From the cell containing the given text, extract its center point as (x, y) coordinate. 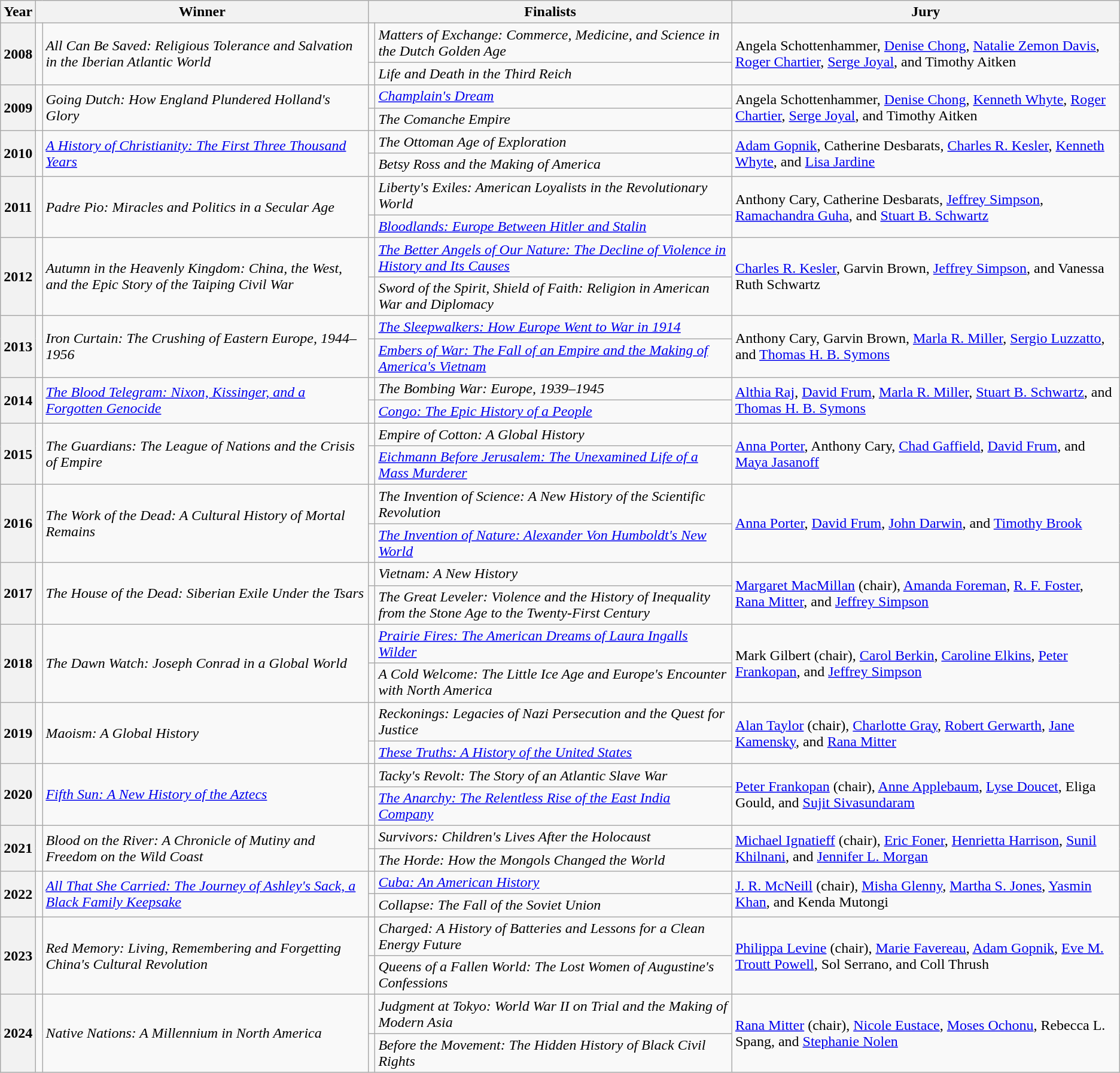
The Sleepwalkers: How Europe Went to War in 1914 (553, 327)
The Guardians: The League of Nations and the Crisis of Empire (206, 454)
The Anarchy: The Relentless Rise of the East India Company (553, 805)
Sword of the Spirit, Shield of Faith: Religion in American War and Diplomacy (553, 296)
Embers of War: The Fall of an Empire and the Making of America's Vietnam (553, 358)
2009 (18, 108)
2015 (18, 454)
All That She Carried: The Journey of Ashley's Sack, a Black Family Keepsake (206, 894)
Native Nations: A Millennium in North America (206, 1034)
These Truths: A History of the United States (553, 752)
Blood on the River: A Chronicle of Mutiny and Freedom on the Wild Coast (206, 848)
Collapse: The Fall of the Soviet Union (553, 905)
Charles R. Kesler, Garvin Brown, Jeffrey Simpson, and Vanessa Ruth Schwartz (926, 276)
Adam Gopnik, Catherine Desbarats, Charles R. Kesler, Kenneth Whyte, and Lisa Jardine (926, 153)
Cuba: An American History (553, 883)
The Blood Telegram: Nixon, Kissinger, and a Forgotten Genocide (206, 400)
2022 (18, 894)
Empire of Cotton: A Global History (553, 434)
Alan Taylor (chair), Charlotte Gray, Robert Gerwarth, Jane Kamensky, and Rana Mitter (926, 732)
Survivors: Children's Lives After the Holocaust (553, 837)
Padre Pio: Miracles and Politics in a Secular Age (206, 207)
Margaret MacMillan (chair), Amanda Foreman, R. F. Foster, Rana Mitter, and Jeffrey Simpson (926, 594)
Anthony Cary, Catherine Desbarats, Jeffrey Simpson, Ramachandra Guha, and Stuart B. Schwartz (926, 207)
Going Dutch: How England Plundered Holland's Glory (206, 108)
The Great Leveler: Violence and the History of Inequality from the Stone Age to the Twenty-First Century (553, 604)
Mark Gilbert (chair), Carol Berkin, Caroline Elkins, Peter Frankopan, and Jeffrey Simpson (926, 663)
Anthony Cary, Garvin Brown, Marla R. Miller, Sergio Luzzatto, and Thomas H. B. Symons (926, 346)
The Better Angels of Our Nature: The Decline of Violence in History and Its Causes (553, 257)
Anna Porter, Anthony Cary, Chad Gaffield, David Frum, and Maya Jasanoff (926, 454)
The Work of the Dead: A Cultural History of Mortal Remains (206, 524)
The Bombing War: Europe, 1939–1945 (553, 389)
Iron Curtain: The Crushing of Eastern Europe, 1944–1956 (206, 346)
Tacky's Revolt: The Story of an Atlantic Slave War (553, 775)
Bloodlands: Europe Between Hitler and Stalin (553, 226)
2020 (18, 795)
J. R. McNeill (chair), Misha Glenny, Martha S. Jones, Yasmin Khan, and Kenda Mutongi (926, 894)
Michael Ignatieff (chair), Eric Foner, Henrietta Harrison, Sunil Khilnani, and Jennifer L. Morgan (926, 848)
The House of the Dead: Siberian Exile Under the Tsars (206, 594)
Anna Porter, David Frum, John Darwin, and Timothy Brook (926, 524)
2013 (18, 346)
Matters of Exchange: Commerce, Medicine, and Science in the Dutch Golden Age (553, 43)
Congo: The Epic History of a People (553, 412)
Betsy Ross and the Making of America (553, 165)
2017 (18, 594)
2012 (18, 276)
Philippa Levine (chair), Marie Favereau, Adam Gopnik, Eve M. Troutt Powell, Sol Serrano, and Coll Thrush (926, 956)
Fifth Sun: A New History of the Aztecs (206, 795)
Queens of a Fallen World: The Lost Women of Augustine's Confessions (553, 975)
Red Memory: Living, Remembering and Forgetting China's Cultural Revolution (206, 956)
Rana Mitter (chair), Nicole Eustace, Moses Ochonu, Rebecca L. Spang, and Stephanie Nolen (926, 1034)
Before the Movement: The Hidden History of Black Civil Rights (553, 1053)
A History of Christianity: The First Three Thousand Years (206, 153)
2008 (18, 54)
Liberty's Exiles: American Loyalists in the Revolutionary World (553, 195)
Vietnam: A New History (553, 574)
The Horde: How the Mongols Changed the World (553, 860)
2024 (18, 1034)
2019 (18, 732)
Winner (202, 12)
2014 (18, 400)
Maoism: A Global History (206, 732)
2018 (18, 663)
Angela Schottenhammer, Denise Chong, Kenneth Whyte, Roger Chartier, Serge Joyal, and Timothy Aitken (926, 108)
Finalists (550, 12)
The Invention of Science: A New History of the Scientific Revolution (553, 504)
The Ottoman Age of Exploration (553, 142)
Eichmann Before Jerusalem: The Unexamined Life of a Mass Murderer (553, 466)
Charged: A History of Batteries and Lessons for a Clean Energy Future (553, 936)
Life and Death in the Third Reich (553, 74)
Year (18, 12)
The Invention of Nature: Alexander Von Humboldt's New World (553, 543)
Angela Schottenhammer, Denise Chong, Natalie Zemon Davis, Roger Chartier, Serge Joyal, and Timothy Aitken (926, 54)
The Comanche Empire (553, 119)
Jury (926, 12)
2010 (18, 153)
Althia Raj, David Frum, Marla R. Miller, Stuart B. Schwartz, and Thomas H. B. Symons (926, 400)
A Cold Welcome: The Little Ice Age and Europe's Encounter with North America (553, 682)
Champlain's Dream (553, 96)
Prairie Fires: The American Dreams of Laura Ingalls Wilder (553, 644)
The Dawn Watch: Joseph Conrad in a Global World (206, 663)
Reckonings: Legacies of Nazi Persecution and the Quest for Justice (553, 722)
2021 (18, 848)
2016 (18, 524)
Autumn in the Heavenly Kingdom: China, the West, and the Epic Story of the Taiping Civil War (206, 276)
2023 (18, 956)
Peter Frankopan (chair), Anne Applebaum, Lyse Doucet, Eliga Gould, and Sujit Sivasundaram (926, 795)
2011 (18, 207)
All Can Be Saved: Religious Tolerance and Salvation in the Iberian Atlantic World (206, 54)
Judgment at Tokyo: World War II on Trial and the Making of Modern Asia (553, 1014)
